Capture the cell that displays the provided text and extract its (x, y) central coordinate. 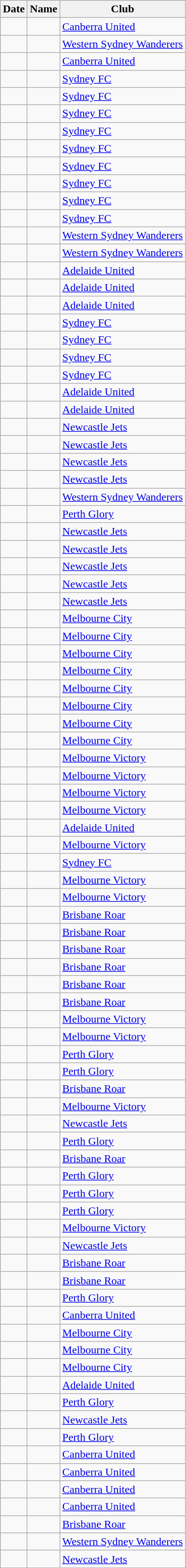
Club (122, 9)
Name (44, 9)
Date (14, 9)
